Output the [X, Y] coordinate of the center of the cell containing the given text.  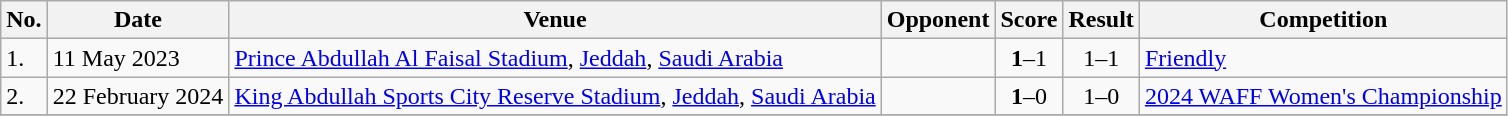
2024 WAFF Women's Championship [1323, 96]
Score [1029, 20]
Opponent [938, 20]
King Abdullah Sports City Reserve Stadium, Jeddah, Saudi Arabia [555, 96]
No. [24, 20]
Friendly [1323, 58]
22 February 2024 [138, 96]
Result [1101, 20]
Prince Abdullah Al Faisal Stadium, Jeddah, Saudi Arabia [555, 58]
1. [24, 58]
2. [24, 96]
11 May 2023 [138, 58]
Date [138, 20]
Venue [555, 20]
Competition [1323, 20]
